Pinpoint the cell where the given text exists, returning its [X, Y] midpoint coordinate. 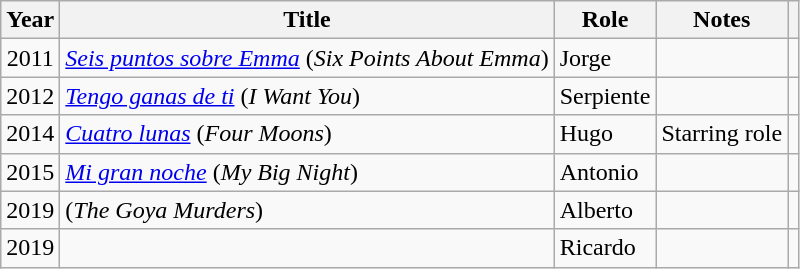
2015 [30, 172]
2012 [30, 96]
Tengo ganas de ti (I Want You) [307, 96]
Mi gran noche (My Big Night) [307, 172]
Starring role [722, 134]
(The Goya Murders) [307, 210]
Notes [722, 20]
Hugo [605, 134]
Jorge [605, 58]
Year [30, 20]
Alberto [605, 210]
2011 [30, 58]
Serpiente [605, 96]
2014 [30, 134]
Seis puntos sobre Emma (Six Points About Emma) [307, 58]
Antonio [605, 172]
Role [605, 20]
Cuatro lunas (Four Moons) [307, 134]
Ricardo [605, 248]
Title [307, 20]
